Locate the cell with the specified text and output its (x, y) center coordinate. 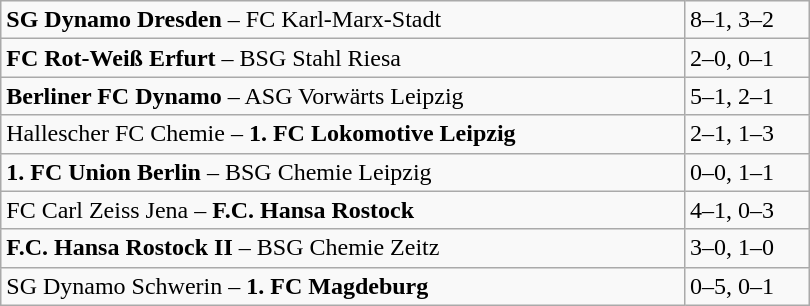
3–0, 1–0 (746, 248)
SG Dynamo Dresden – FC Karl-Marx-Stadt (343, 20)
Berliner FC Dynamo – ASG Vorwärts Leipzig (343, 96)
2–1, 1–3 (746, 134)
2–0, 0–1 (746, 58)
F.C. Hansa Rostock II – BSG Chemie Zeitz (343, 248)
1. FC Union Berlin – BSG Chemie Leipzig (343, 172)
4–1, 0–3 (746, 210)
FC Rot-Weiß Erfurt – BSG Stahl Riesa (343, 58)
FC Carl Zeiss Jena – F.C. Hansa Rostock (343, 210)
SG Dynamo Schwerin – 1. FC Magdeburg (343, 286)
5–1, 2–1 (746, 96)
0–5, 0–1 (746, 286)
0–0, 1–1 (746, 172)
Hallescher FC Chemie – 1. FC Lokomotive Leipzig (343, 134)
8–1, 3–2 (746, 20)
